Pinpoint the cell where the given text exists, returning its [x, y] midpoint coordinate. 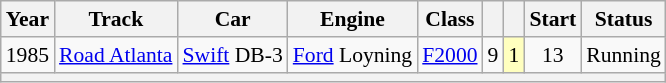
Year [28, 19]
13 [552, 55]
Start [552, 19]
Running [623, 55]
Track [116, 19]
Car [232, 19]
1985 [28, 55]
Swift DB-3 [232, 55]
Road Atlanta [116, 55]
1 [514, 55]
9 [494, 55]
Class [450, 19]
F2000 [450, 55]
Engine [352, 19]
Status [623, 19]
Ford Loyning [352, 55]
